Return the [X, Y] coordinate for the center point of the cell that contains the specified text.  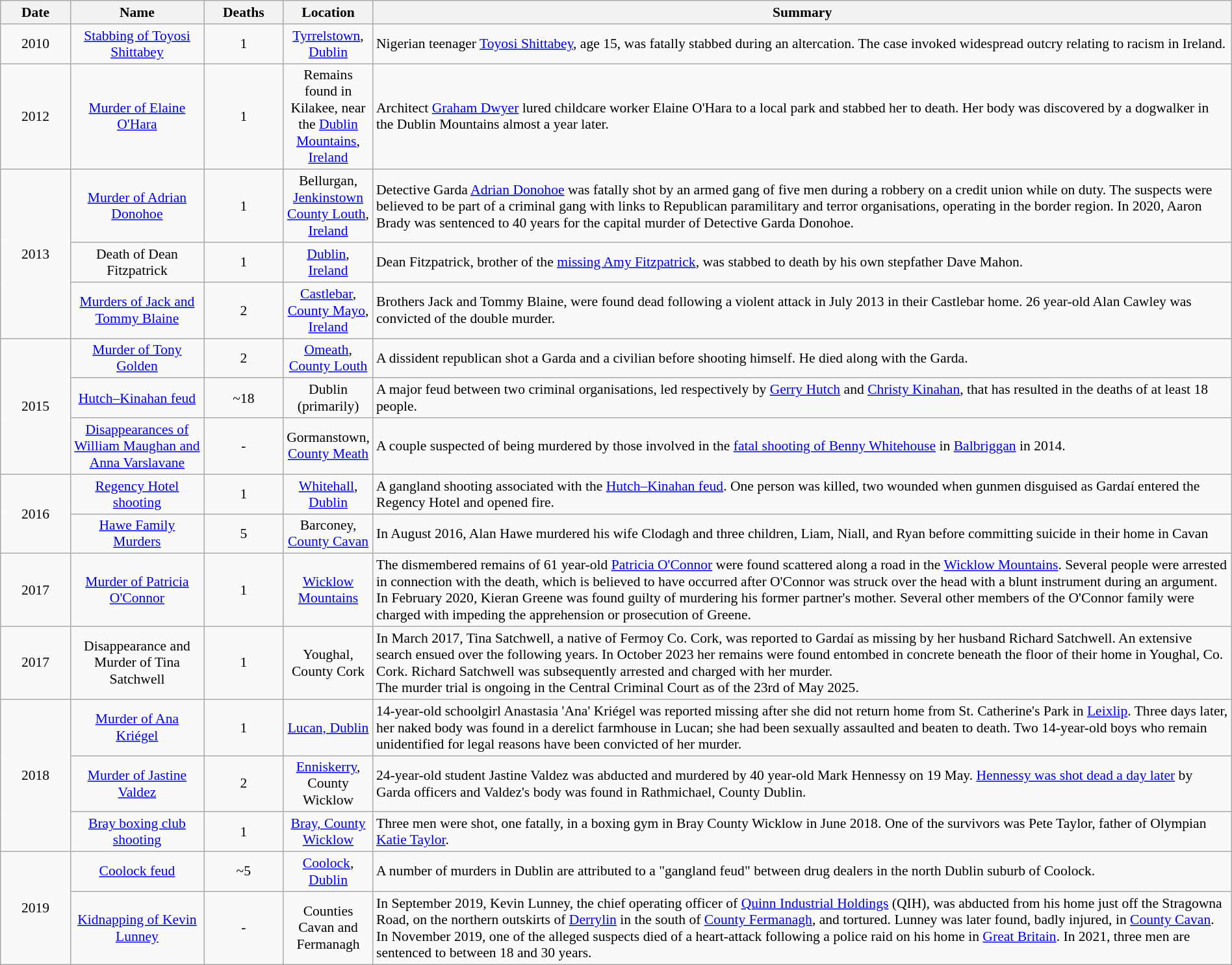
Disappearance and Murder of Tina Satchwell [136, 663]
2018 [36, 775]
Remains found in Kilakee, near the Dublin Mountains, Ireland [328, 117]
2019 [36, 908]
Youghal, County Cork [328, 663]
A couple suspected of being murdered by those involved in the fatal shooting of Benny Whitehouse in Balbriggan in 2014. [802, 446]
Wicklow Mountains [328, 590]
Castlebar, County Mayo, Ireland [328, 311]
Omeath, County Louth [328, 359]
In August 2016, Alan Hawe murdered his wife Clodagh and three children, Liam, Niall, and Ryan before committing suicide in their home in Cavan [802, 534]
Dublin, Ireland [328, 263]
Murder of Tony Golden [136, 359]
Tyrrelstown, Dublin [328, 44]
Lucan, Dublin [328, 728]
Hutch–Kinahan feud [136, 398]
A dissident republican shot a Garda and a civilian before shooting himself. He died along with the Garda. [802, 359]
Death of Dean Fitzpatrick [136, 263]
Gormanstown, County Meath [328, 446]
~18 [244, 398]
Disappearances of William Maughan and Anna Varslavane [136, 446]
Barconey, County Cavan [328, 534]
Murder of Ana Kriégel [136, 728]
2012 [36, 117]
Summary [802, 12]
Location [328, 12]
2015 [36, 407]
Coolock, Dublin [328, 872]
A number of murders in Dublin are attributed to a "gangland feud" between drug dealers in the north Dublin suburb of Coolock. [802, 872]
2010 [36, 44]
Murder of Elaine O'Hara [136, 117]
Murders of Jack and Tommy Blaine [136, 311]
5 [244, 534]
Regency Hotel shooting [136, 494]
Date [36, 12]
Dublin (primarily) [328, 398]
Name [136, 12]
Stabbing of Toyosi Shittabey [136, 44]
Murder of Jastine Valdez [136, 784]
Whitehall, Dublin [328, 494]
Bray boxing club shooting [136, 832]
Bellurgan, Jenkinstown County Louth, Ireland [328, 206]
Bray, County Wicklow [328, 832]
Deaths [244, 12]
Murder of Adrian Donohoe [136, 206]
Dean Fitzpatrick, brother of the missing Amy Fitzpatrick, was stabbed to death by his own stepfather Dave Mahon. [802, 263]
~5 [244, 872]
Hawe Family Murders [136, 534]
Kidnapping of Kevin Lunney [136, 928]
Enniskerry, County Wicklow [328, 784]
Counties Cavan and Fermanagh [328, 928]
2016 [36, 514]
Murder of Patricia O'Connor [136, 590]
2013 [36, 254]
Coolock feud [136, 872]
